Output the [x, y] coordinate of the center of the cell containing the given text.  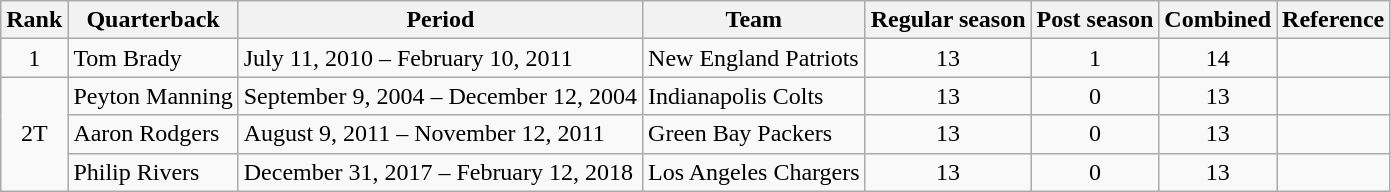
Reference [1334, 20]
Green Bay Packers [754, 134]
Period [440, 20]
Los Angeles Chargers [754, 172]
Indianapolis Colts [754, 96]
Post season [1095, 20]
Quarterback [153, 20]
2T [34, 134]
Regular season [948, 20]
December 31, 2017 – February 12, 2018 [440, 172]
Combined [1218, 20]
Philip Rivers [153, 172]
New England Patriots [754, 58]
Rank [34, 20]
14 [1218, 58]
July 11, 2010 – February 10, 2011 [440, 58]
Team [754, 20]
Aaron Rodgers [153, 134]
September 9, 2004 – December 12, 2004 [440, 96]
Tom Brady [153, 58]
August 9, 2011 – November 12, 2011 [440, 134]
Peyton Manning [153, 96]
